From the cell containing the given text, extract its center point as (X, Y) coordinate. 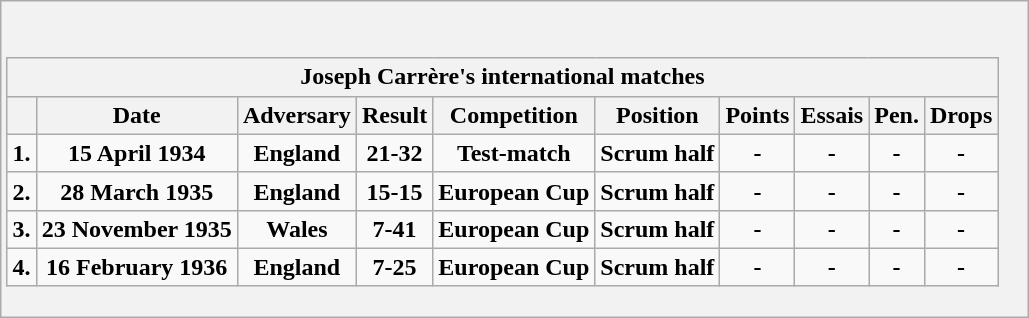
Essais (832, 115)
4. (22, 267)
Points (758, 115)
Date (136, 115)
Test-match (514, 153)
1. (22, 153)
7-41 (394, 229)
Pen. (897, 115)
Result (394, 115)
2. (22, 191)
28 March 1935 (136, 191)
23 November 1935 (136, 229)
15 April 1934 (136, 153)
Position (658, 115)
21-32 (394, 153)
Competition (514, 115)
Drops (960, 115)
7-25 (394, 267)
3. (22, 229)
15-15 (394, 191)
Adversary (296, 115)
Joseph Carrère's international matches (502, 77)
16 February 1936 (136, 267)
Wales (296, 229)
